Return [x, y] of the center of cell containing provided text 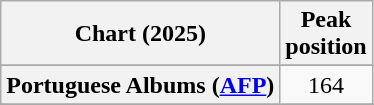
Portuguese Albums (AFP) [140, 85]
Chart (2025) [140, 34]
164 [326, 85]
Peakposition [326, 34]
